Output the [x, y] coordinate of the center of the cell containing the given text.  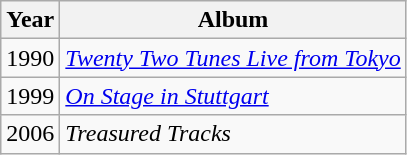
2006 [30, 134]
1990 [30, 58]
Treasured Tracks [233, 134]
Twenty Two Tunes Live from Tokyo [233, 58]
1999 [30, 96]
On Stage in Stuttgart [233, 96]
Album [233, 20]
Year [30, 20]
